Detect which cell encompasses the target text, then output its (x, y) center coordinate. 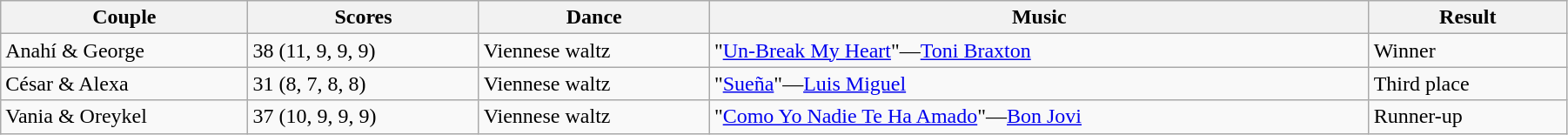
"Como Yo Nadie Te Ha Amado"—Bon Jovi (1039, 117)
Winner (1467, 51)
Dance (593, 17)
"Un-Break My Heart"—Toni Braxton (1039, 51)
31 (8, 7, 8, 8) (364, 84)
Third place (1467, 84)
Vania & Oreykel (124, 117)
38 (11, 9, 9, 9) (364, 51)
Anahí & George (124, 51)
Music (1039, 17)
Scores (364, 17)
Couple (124, 17)
Result (1467, 17)
César & Alexa (124, 84)
"Sueña"—Luis Miguel (1039, 84)
37 (10, 9, 9, 9) (364, 117)
Runner-up (1467, 117)
